Return the [x, y] coordinate for the center point of the cell that contains the specified text.  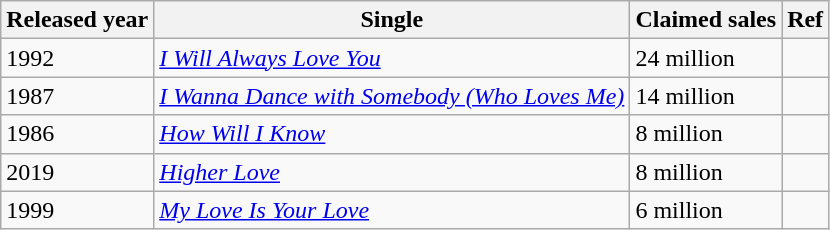
24 million [706, 58]
I Wanna Dance with Somebody (Who Loves Me) [392, 96]
My Love Is Your Love [392, 210]
Released year [78, 20]
1986 [78, 134]
1999 [78, 210]
Ref [806, 20]
2019 [78, 172]
1992 [78, 58]
Higher Love [392, 172]
14 million [706, 96]
How Will I Know [392, 134]
Single [392, 20]
1987 [78, 96]
6 million [706, 210]
I Will Always Love You [392, 58]
Claimed sales [706, 20]
